Search for the cell housing the specified text and yield its (x, y) center coordinate. 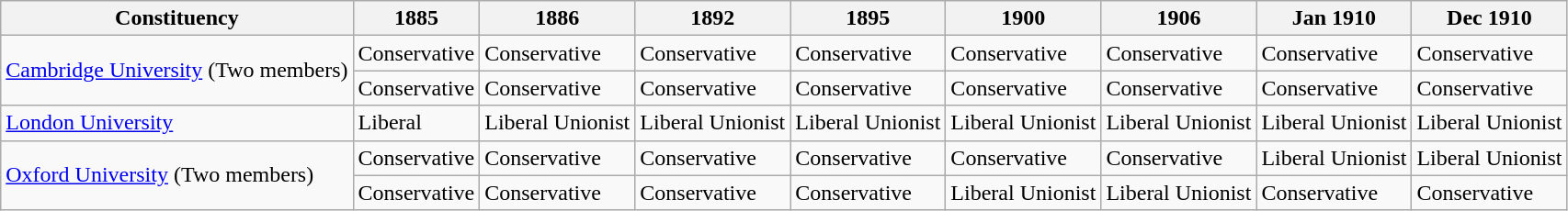
1900 (1024, 18)
Oxford University (Two members) (176, 175)
Jan 1910 (1335, 18)
Constituency (176, 18)
Liberal (416, 123)
1886 (557, 18)
Cambridge University (Two members) (176, 71)
1885 (416, 18)
Dec 1910 (1489, 18)
1895 (868, 18)
1906 (1178, 18)
London University (176, 123)
1892 (713, 18)
